Output the [X, Y] coordinate of the center of the cell containing the given text.  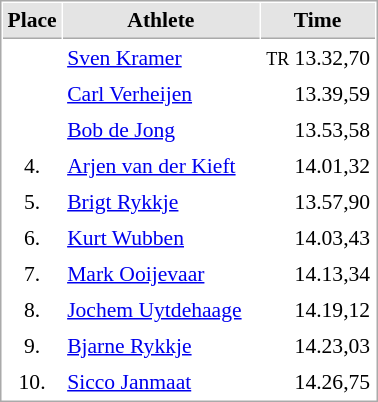
Carl Verheijen [161, 93]
13.57,90 [318, 201]
Arjen van der Kieft [161, 165]
Bob de Jong [161, 129]
5. [32, 201]
6. [32, 237]
Time [318, 21]
14.19,12 [318, 309]
Athlete [161, 21]
Mark Ooijevaar [161, 273]
Brigt Rykkje [161, 201]
14.03,43 [318, 237]
8. [32, 309]
Place [32, 21]
4. [32, 165]
14.13,34 [318, 273]
14.23,03 [318, 345]
14.26,75 [318, 381]
10. [32, 381]
Sven Kramer [161, 57]
7. [32, 273]
13.53,58 [318, 129]
Kurt Wubben [161, 237]
Sicco Janmaat [161, 381]
14.01,32 [318, 165]
9. [32, 345]
Jochem Uytdehaage [161, 309]
13.39,59 [318, 93]
Bjarne Rykkje [161, 345]
TR 13.32,70 [318, 57]
